Output the [X, Y] coordinate of the center of the cell containing the given text.  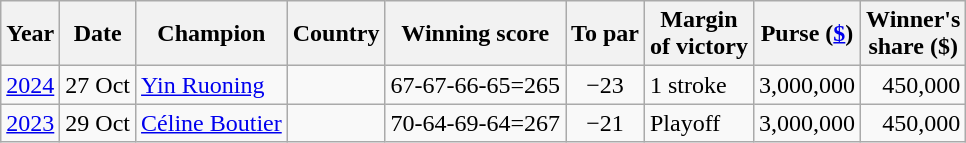
Céline Boutier [212, 123]
Winner'sshare ($) [914, 34]
−23 [606, 85]
70-64-69-64=267 [476, 123]
Champion [212, 34]
Country [336, 34]
Purse ($) [806, 34]
Yin Ruoning [212, 85]
27 Oct [98, 85]
−21 [606, 123]
29 Oct [98, 123]
2023 [30, 123]
2024 [30, 85]
Playoff [698, 123]
To par [606, 34]
Winning score [476, 34]
67-67-66-65=265 [476, 85]
Marginof victory [698, 34]
Year [30, 34]
1 stroke [698, 85]
Date [98, 34]
